Return (X, Y) of the center of cell containing provided text 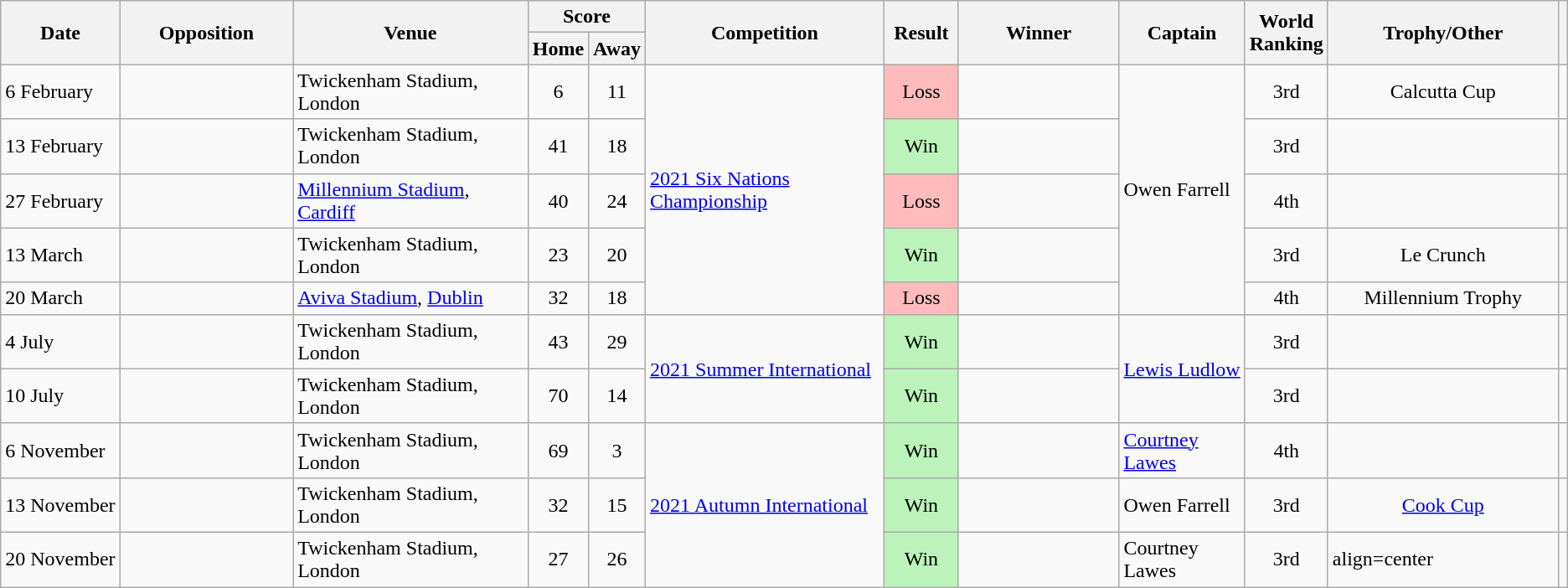
20 March (60, 298)
6 (558, 92)
Trophy/Other (1442, 33)
10 July (60, 395)
Millennium Stadium, Cardiff (410, 201)
Captain (1182, 33)
13 November (60, 504)
69 (558, 451)
13 February (60, 146)
3 (617, 451)
6 November (60, 451)
6 February (60, 92)
23 (558, 255)
Venue (410, 33)
27 (558, 560)
40 (558, 201)
2021 Summer International (766, 369)
20 (617, 255)
43 (558, 342)
Millennium Trophy (1442, 298)
11 (617, 92)
Cook Cup (1442, 504)
14 (617, 395)
Winner (1039, 33)
World Ranking (1287, 33)
Away (617, 49)
Competition (766, 33)
24 (617, 201)
27 February (60, 201)
4 July (60, 342)
29 (617, 342)
Calcutta Cup (1442, 92)
Le Crunch (1442, 255)
Opposition (206, 33)
Home (558, 49)
align=center (1442, 560)
Date (60, 33)
2021 Autumn International (766, 504)
41 (558, 146)
13 March (60, 255)
Score (586, 17)
Aviva Stadium, Dublin (410, 298)
15 (617, 504)
70 (558, 395)
20 November (60, 560)
Lewis Ludlow (1182, 369)
Result (921, 33)
26 (617, 560)
2021 Six Nations Championship (766, 189)
